Capture the cell that displays the provided text and extract its [X, Y] central coordinate. 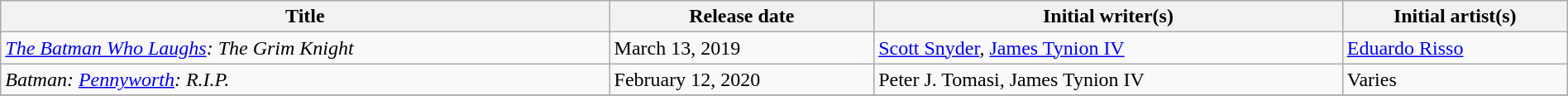
Initial writer(s) [1108, 17]
Scott Snyder, James Tynion IV [1108, 48]
Release date [742, 17]
Eduardo Risso [1455, 48]
The Batman Who Laughs: The Grim Knight [305, 48]
March 13, 2019 [742, 48]
February 12, 2020 [742, 79]
Title [305, 17]
Initial artist(s) [1455, 17]
Varies [1455, 79]
Peter J. Tomasi, James Tynion IV [1108, 79]
Batman: Pennyworth: R.I.P. [305, 79]
